Identify which cell holds the provided text, then report its (x, y) central coordinate. 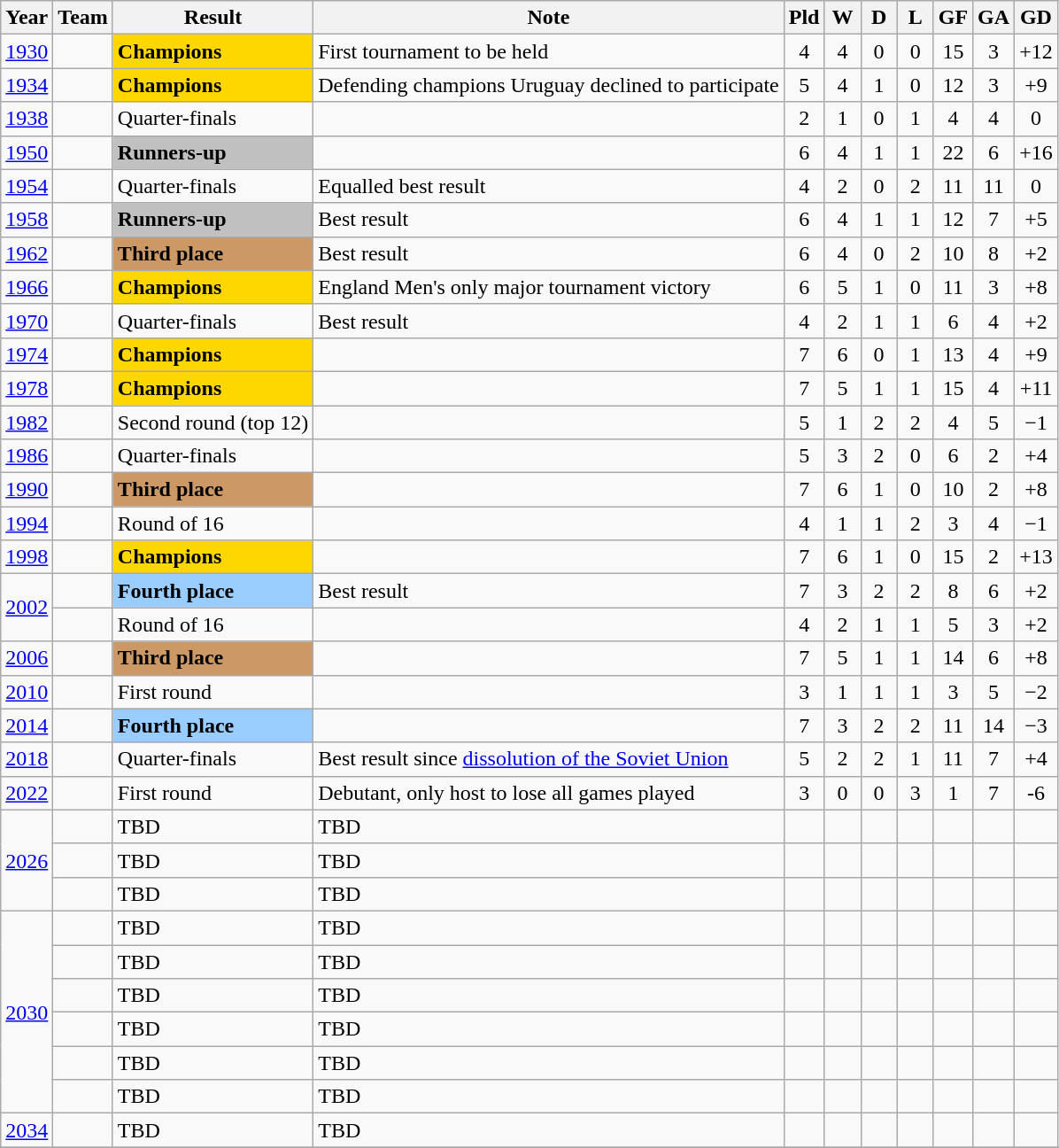
1986 (27, 456)
Best result since dissolution of the Soviet Union (549, 759)
1966 (27, 287)
GF (953, 18)
Defending champions Uruguay declined to participate (549, 85)
Debutant, only host to lose all games played (549, 793)
1974 (27, 354)
+5 (1036, 220)
1954 (27, 186)
+13 (1036, 557)
Team (83, 18)
1998 (27, 557)
First tournament to be held (549, 51)
2034 (27, 1130)
2026 (27, 860)
1934 (27, 85)
1990 (27, 490)
-6 (1036, 793)
2022 (27, 793)
Pld (804, 18)
1958 (27, 220)
D (878, 18)
1978 (27, 388)
2014 (27, 725)
1970 (27, 321)
−3 (1036, 725)
2018 (27, 759)
1962 (27, 253)
Equalled best result (549, 186)
13 (953, 354)
+11 (1036, 388)
22 (953, 152)
2002 (27, 608)
−2 (1036, 692)
1930 (27, 51)
2006 (27, 658)
1994 (27, 524)
Result (213, 18)
England Men's only major tournament victory (549, 287)
+16 (1036, 152)
L (916, 18)
Second round (top 12) (213, 423)
2010 (27, 692)
2030 (27, 1012)
GD (1036, 18)
GA (993, 18)
1938 (27, 119)
+12 (1036, 51)
Year (27, 18)
Note (549, 18)
W (843, 18)
1950 (27, 152)
1982 (27, 423)
